Locate the cell with the specified text and output its (x, y) center coordinate. 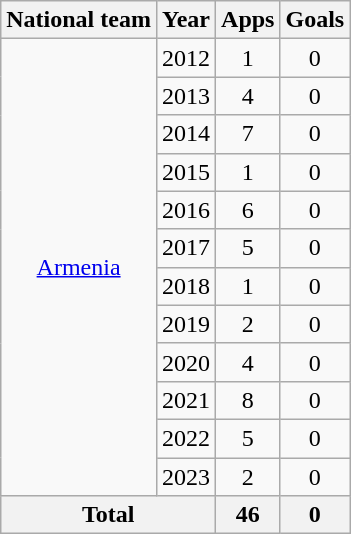
Year (186, 20)
2017 (186, 248)
2016 (186, 210)
Armenia (79, 268)
2023 (186, 477)
7 (248, 134)
2015 (186, 172)
2019 (186, 324)
2014 (186, 134)
2022 (186, 438)
Goals (315, 20)
8 (248, 400)
2018 (186, 286)
6 (248, 210)
Total (108, 515)
2013 (186, 96)
2020 (186, 362)
2012 (186, 58)
National team (79, 20)
46 (248, 515)
Apps (248, 20)
2021 (186, 400)
